Return (X, Y) of the center of cell containing provided text 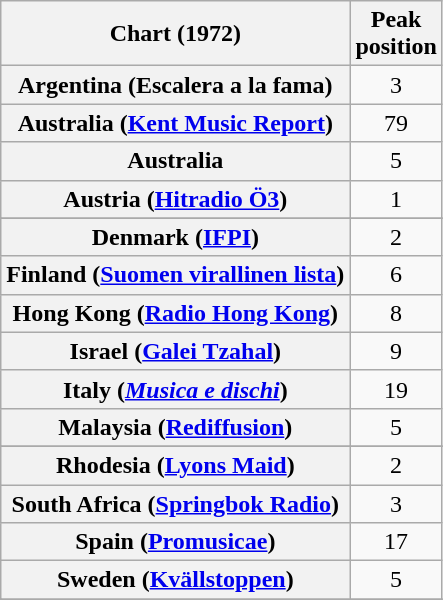
Rhodesia (Lyons Maid) (176, 465)
Peakposition (396, 34)
9 (396, 351)
8 (396, 313)
1 (396, 199)
Italy (Musica e dischi) (176, 389)
Australia (176, 161)
Argentina (Escalera a la fama) (176, 85)
6 (396, 275)
Australia (Kent Music Report) (176, 123)
Finland (Suomen virallinen lista) (176, 275)
Israel (Galei Tzahal) (176, 351)
Malaysia (Rediffusion) (176, 427)
79 (396, 123)
South Africa (Springbok Radio) (176, 503)
Hong Kong (Radio Hong Kong) (176, 313)
19 (396, 389)
Denmark (IFPI) (176, 237)
Sweden (Kvällstoppen) (176, 580)
Austria (Hitradio Ö3) (176, 199)
17 (396, 542)
Spain (Promusicae) (176, 542)
Chart (1972) (176, 34)
